Return (X, Y) of the center of cell containing provided text 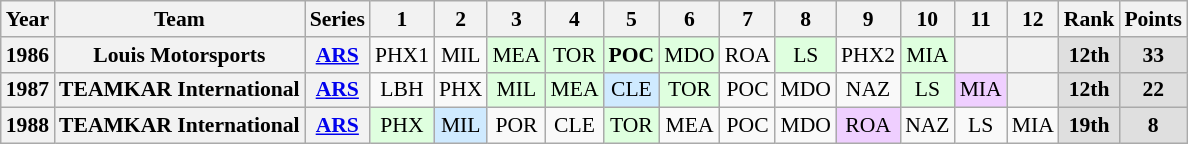
1987 (28, 90)
4 (574, 19)
Louis Motorsports (180, 55)
Points (1153, 19)
POR (516, 126)
Rank (1090, 19)
2 (460, 19)
33 (1153, 55)
PHX1 (402, 55)
11 (981, 19)
3 (516, 19)
PHX2 (868, 55)
7 (748, 19)
LBH (402, 90)
1986 (28, 55)
Series (338, 19)
10 (927, 19)
Team (180, 19)
9 (868, 19)
22 (1153, 90)
12 (1033, 19)
19th (1090, 126)
Year (28, 19)
1988 (28, 126)
5 (632, 19)
6 (690, 19)
1 (402, 19)
